Provide the (X, Y) coordinate of the cell's center where the given text is located.  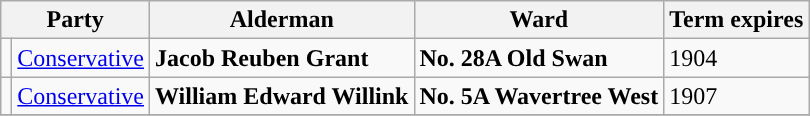
Ward (539, 20)
1904 (736, 58)
William Edward Willink (282, 96)
No. 28A Old Swan (539, 58)
No. 5A Wavertree West (539, 96)
Term expires (736, 20)
Jacob Reuben Grant (282, 58)
Alderman (282, 20)
Party (76, 20)
1907 (736, 96)
